Extract the (X, Y) coordinate from the center of the cell holding the provided text.  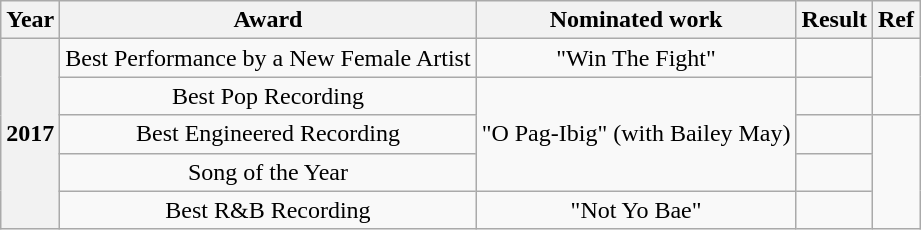
Nominated work (636, 20)
"Not Yo Bae" (636, 210)
Year (30, 20)
Best R&B Recording (268, 210)
"Win The Fight" (636, 58)
Best Engineered Recording (268, 134)
Best Pop Recording (268, 96)
Best Performance by a New Female Artist (268, 58)
Ref (896, 20)
2017 (30, 134)
"O Pag-Ibig" (with Bailey May) (636, 134)
Award (268, 20)
Song of the Year (268, 172)
Result (834, 20)
